Capture the cell that displays the provided text and extract its [X, Y] central coordinate. 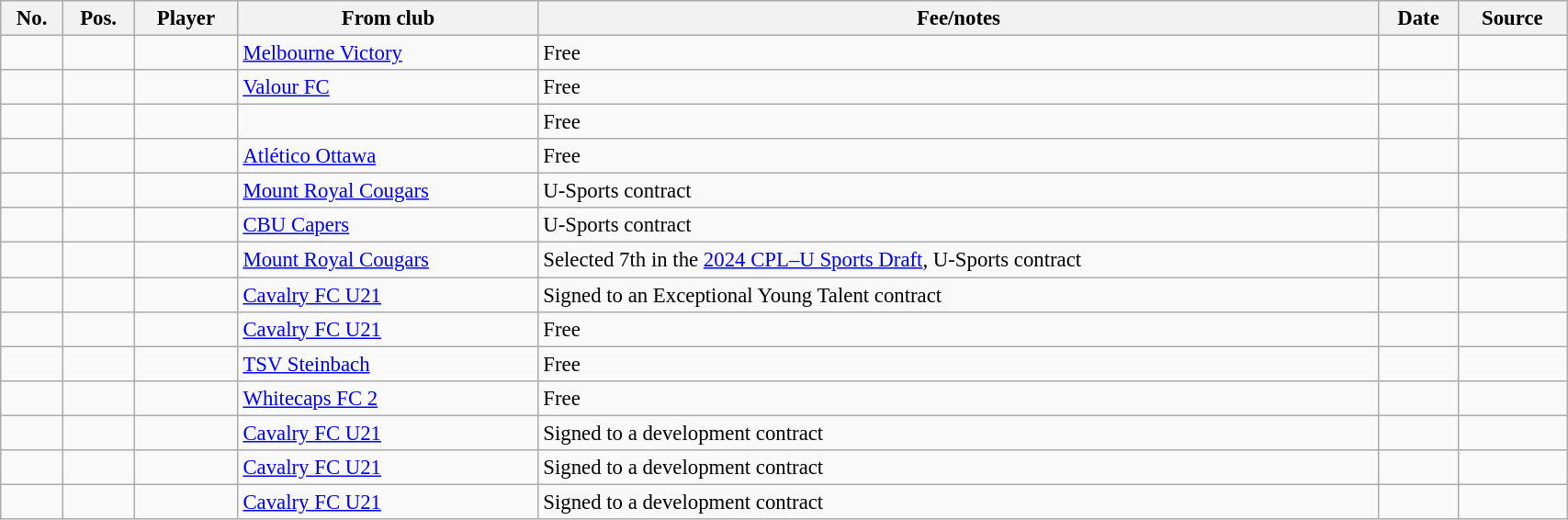
Valour FC [388, 87]
CBU Capers [388, 225]
Melbourne Victory [388, 53]
Fee/notes [959, 18]
Signed to an Exceptional Young Talent contract [959, 295]
Atlético Ottawa [388, 156]
No. [32, 18]
Date [1418, 18]
Source [1512, 18]
From club [388, 18]
Player [186, 18]
Whitecaps FC 2 [388, 398]
TSV Steinbach [388, 364]
Pos. [97, 18]
Selected 7th in the 2024 CPL–U Sports Draft, U-Sports contract [959, 260]
